Pinpoint the cell where the given text exists, returning its [x, y] midpoint coordinate. 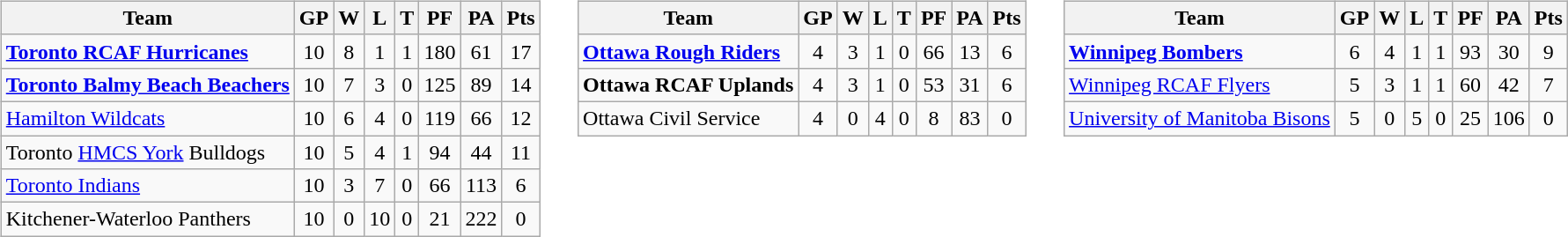
42 [1509, 85]
83 [970, 118]
Winnipeg Bombers [1200, 51]
Toronto Balmy Beach Beachers [148, 85]
Ottawa Civil Service [688, 118]
Ottawa Rough Riders [688, 51]
94 [440, 152]
60 [1470, 85]
13 [970, 51]
17 [521, 51]
93 [1470, 51]
30 [1509, 51]
53 [933, 85]
222 [481, 219]
25 [1470, 118]
61 [481, 51]
106 [1509, 118]
113 [481, 186]
89 [481, 85]
Toronto RCAF Hurricanes [148, 51]
Toronto Indians [148, 186]
Ottawa RCAF Uplands [688, 85]
44 [481, 152]
Toronto HMCS York Bulldogs [148, 152]
14 [521, 85]
Hamilton Wildcats [148, 118]
125 [440, 85]
180 [440, 51]
9 [1548, 51]
119 [440, 118]
Kitchener-Waterloo Panthers [148, 219]
21 [440, 219]
Winnipeg RCAF Flyers [1200, 85]
University of Manitoba Bisons [1200, 118]
31 [970, 85]
12 [521, 118]
11 [521, 152]
